For the text-containing cell, return its midpoint in [X, Y] coordinate format. 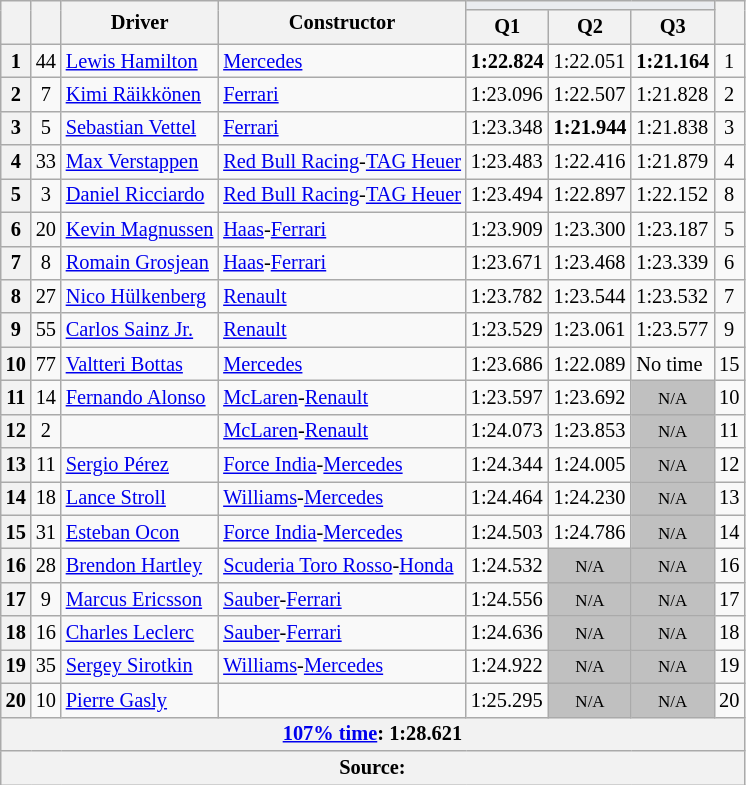
1:23.853 [590, 431]
1:23.532 [672, 296]
Kimi Räikkönen [140, 94]
1:23.187 [672, 229]
1:24.464 [508, 498]
Esteban Ocon [140, 532]
Charles Leclerc [140, 633]
28 [46, 565]
Q3 [672, 27]
Lance Stroll [140, 498]
1:21.828 [672, 94]
1:22.897 [590, 195]
1:23.909 [508, 229]
1:24.532 [508, 565]
1:24.786 [590, 532]
1:24.073 [508, 431]
1:23.300 [590, 229]
Max Verstappen [140, 162]
107% time: 1:28.621 [372, 734]
1:23.529 [508, 330]
1:23.686 [508, 364]
Sergey Sirotkin [140, 666]
1:22.824 [508, 61]
Q2 [590, 27]
Nico Hülkenberg [140, 296]
Source: [372, 767]
1:24.005 [590, 465]
1:24.922 [508, 666]
1:22.507 [590, 94]
1:21.879 [672, 162]
Kevin Magnussen [140, 229]
1:21.944 [590, 128]
1:22.152 [672, 195]
Driver [140, 22]
77 [46, 364]
1:23.782 [508, 296]
Carlos Sainz Jr. [140, 330]
1:21.838 [672, 128]
1:24.230 [590, 498]
Q1 [508, 27]
1:23.468 [590, 263]
1:24.556 [508, 599]
1:23.096 [508, 94]
No time [672, 364]
1:25.295 [508, 700]
1:23.339 [672, 263]
35 [46, 666]
Scuderia Toro Rosso-Honda [342, 565]
Romain Grosjean [140, 263]
55 [46, 330]
27 [46, 296]
1:23.671 [508, 263]
1:24.636 [508, 633]
Valtteri Bottas [140, 364]
1:23.577 [672, 330]
1:23.597 [508, 397]
Sebastian Vettel [140, 128]
1:24.344 [508, 465]
Pierre Gasly [140, 700]
1:23.483 [508, 162]
Marcus Ericsson [140, 599]
1:23.494 [508, 195]
1:22.416 [590, 162]
Daniel Ricciardo [140, 195]
Lewis Hamilton [140, 61]
Constructor [342, 22]
1:23.348 [508, 128]
1:21.164 [672, 61]
1:23.544 [590, 296]
1:22.089 [590, 364]
Sergio Pérez [140, 465]
33 [46, 162]
1:22.051 [590, 61]
1:23.061 [590, 330]
31 [46, 532]
1:24.503 [508, 532]
44 [46, 61]
Fernando Alonso [140, 397]
1:23.692 [590, 397]
Brendon Hartley [140, 565]
